Identify which cell holds the provided text, then report its [x, y] central coordinate. 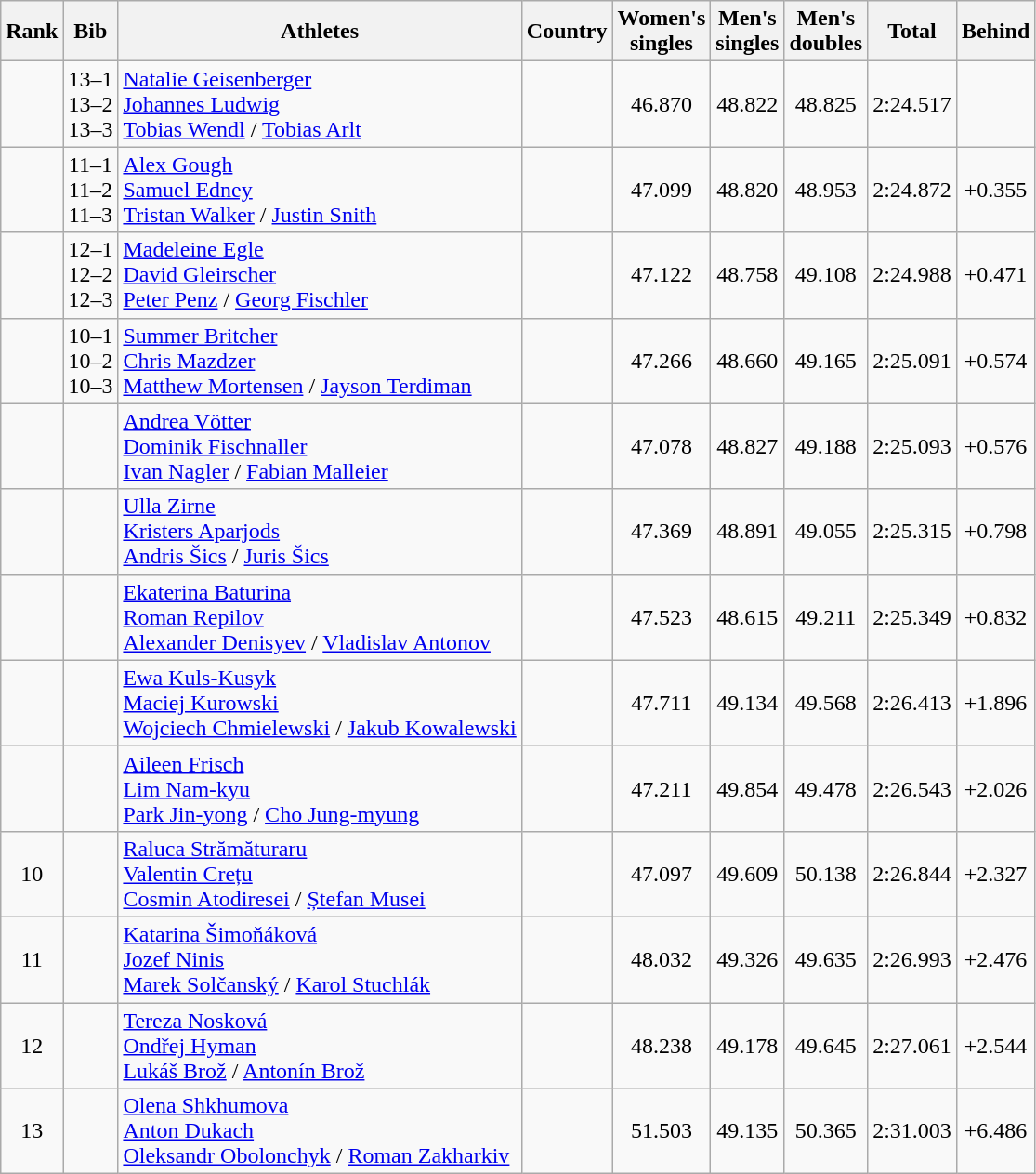
49.645 [826, 1045]
Women'ssingles [662, 32]
49.478 [826, 788]
Bib [91, 32]
49.635 [826, 959]
+0.832 [995, 617]
10 [32, 874]
49.165 [826, 361]
2:25.315 [912, 532]
48.238 [662, 1045]
2:25.093 [912, 446]
Raluca StrămăturaruValentin CrețuCosmin Atodiresei / Ștefan Musei [320, 874]
2:26.413 [912, 703]
47.211 [662, 788]
Men's singles [747, 32]
47.369 [662, 532]
2:25.091 [912, 361]
47.097 [662, 874]
Madeleine EgleDavid GleirscherPeter Penz / Georg Fischler [320, 275]
51.503 [662, 1131]
Aileen FrischLim Nam-kyuPark Jin-yong / Cho Jung-myung [320, 788]
49.135 [747, 1131]
48.953 [826, 190]
12–112–212–3 [91, 275]
Tereza NoskováOndřej HymanLukáš Brož / Antonín Brož [320, 1045]
2:31.003 [912, 1131]
2:24.517 [912, 104]
48.660 [747, 361]
2:26.993 [912, 959]
48.032 [662, 959]
13 [32, 1131]
48.758 [747, 275]
Natalie GeisenbergerJohannes LudwigTobias Wendl / Tobias Arlt [320, 104]
49.568 [826, 703]
+6.486 [995, 1131]
49.134 [747, 703]
Rank [32, 32]
2:27.061 [912, 1045]
48.615 [747, 617]
+0.355 [995, 190]
Summer BritcherChris MazdzerMatthew Mortensen / Jayson Terdiman [320, 361]
Country [567, 32]
+2.026 [995, 788]
+2.476 [995, 959]
47.122 [662, 275]
47.099 [662, 190]
48.891 [747, 532]
+0.798 [995, 532]
+1.896 [995, 703]
47.078 [662, 446]
49.178 [747, 1045]
10–110–210–3 [91, 361]
13–113–213–3 [91, 104]
Alex GoughSamuel EdneyTristan Walker / Justin Snith [320, 190]
Ekaterina BaturinaRoman RepilovAlexander Denisyev / Vladislav Antonov [320, 617]
49.055 [826, 532]
49.326 [747, 959]
2:24.988 [912, 275]
Behind [995, 32]
Ewa Kuls-KusykMaciej KurowskiWojciech Chmielewski / Jakub Kowalewski [320, 703]
47.523 [662, 617]
Men'sdoubles [826, 32]
12 [32, 1045]
+2.544 [995, 1045]
46.870 [662, 104]
2:24.872 [912, 190]
Athletes [320, 32]
49.188 [826, 446]
Ulla ZirneKristers AparjodsAndris Šics / Juris Šics [320, 532]
+2.327 [995, 874]
49.854 [747, 788]
2:26.844 [912, 874]
48.822 [747, 104]
Total [912, 32]
11 [32, 959]
48.820 [747, 190]
48.825 [826, 104]
+0.576 [995, 446]
Andrea VötterDominik FischnallerIvan Nagler / Fabian Malleier [320, 446]
Katarina ŠimoňákováJozef NinisMarek Solčanský / Karol Stuchlák [320, 959]
49.108 [826, 275]
11–111–211–3 [91, 190]
50.138 [826, 874]
+0.574 [995, 361]
2:26.543 [912, 788]
50.365 [826, 1131]
47.711 [662, 703]
49.211 [826, 617]
Olena ShkhumovaAnton DukachOleksandr Obolonchyk / Roman Zakharkiv [320, 1131]
2:25.349 [912, 617]
47.266 [662, 361]
+0.471 [995, 275]
49.609 [747, 874]
48.827 [747, 446]
